Extract the (x, y) coordinate from the center of the cell holding the provided text.  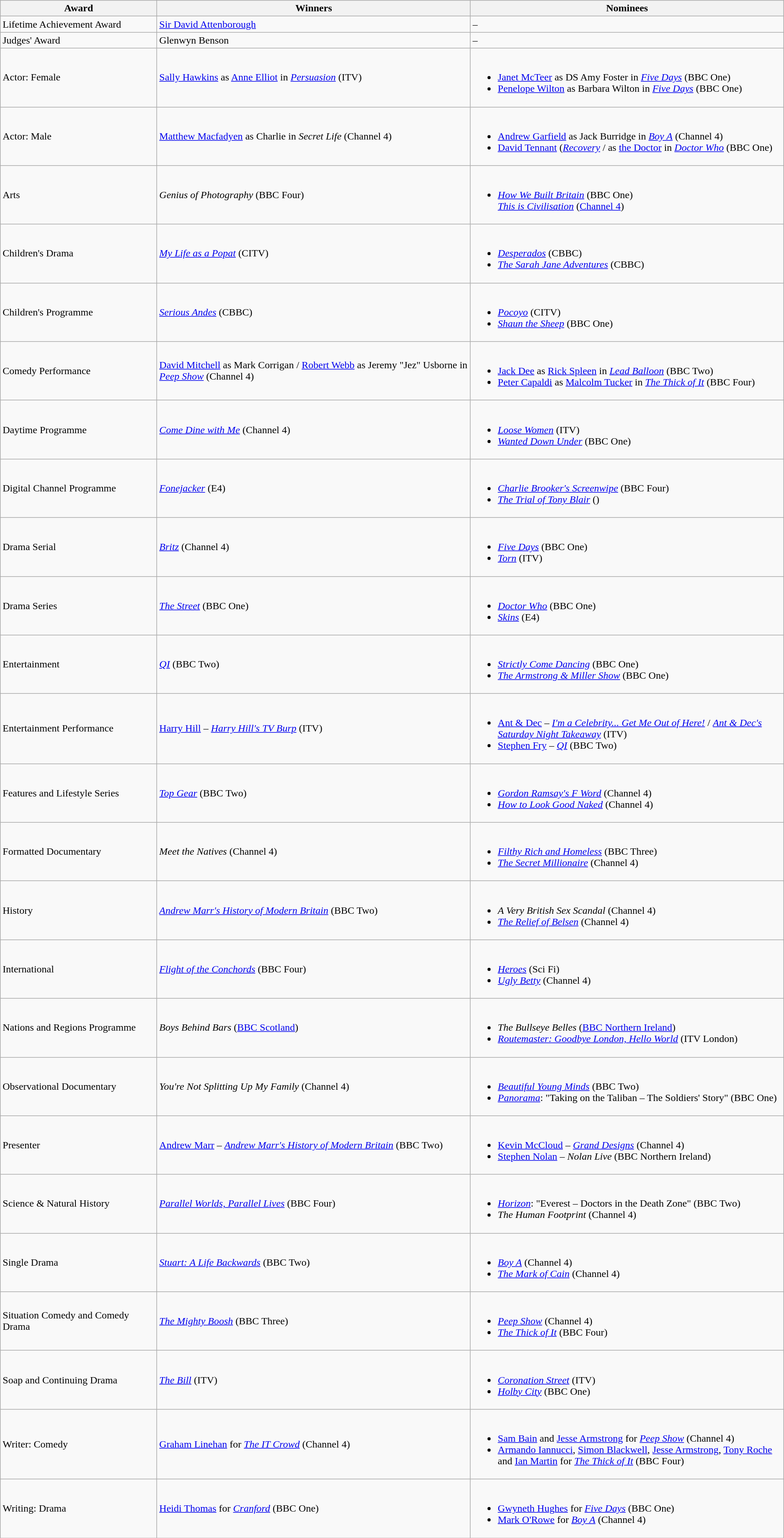
Parallel Worlds, Parallel Lives (BBC Four) (314, 1204)
Ant & Dec – I'm a Celebrity... Get Me Out of Here! / Ant & Dec's Saturday Night Takeaway (ITV)Stephen Fry – QI (BBC Two) (627, 729)
Award (79, 8)
Judges' Award (79, 40)
QI (BBC Two) (314, 664)
Beautiful Young Minds (BBC Two)Panorama: "Taking on the Taliban – The Soldiers' Story" (BBC One) (627, 1086)
Matthew Macfadyen as Charlie in Secret Life (Channel 4) (314, 136)
Andrew Garfield as Jack Burridge in Boy A (Channel 4)David Tennant (Recovery / as the Doctor in Doctor Who (BBC One) (627, 136)
My Life as a Popat (CITV) (314, 253)
Writing: Drama (79, 1508)
Jack Dee as Rick Spleen in Lead Balloon (BBC Two)Peter Capaldi as Malcolm Tucker in The Thick of It (BBC Four) (627, 371)
Presenter (79, 1145)
Entertainment (79, 664)
Heidi Thomas for Cranford (BBC One) (314, 1508)
Serious Andes (CBBC) (314, 312)
Flight of the Conchords (BBC Four) (314, 969)
Sally Hawkins as Anne Elliot in Persuasion (ITV) (314, 78)
Children's Programme (79, 312)
Boy A (Channel 4)The Mark of Cain (Channel 4) (627, 1262)
Winners (314, 8)
Heroes (Sci Fi)Ugly Betty (Channel 4) (627, 969)
The Bill (ITV) (314, 1380)
International (79, 969)
Boys Behind Bars (BBC Scotland) (314, 1028)
Strictly Come Dancing (BBC One)The Armstrong & Miller Show (BBC One) (627, 664)
Single Drama (79, 1262)
Genius of Photography (BBC Four) (314, 195)
Situation Comedy and Comedy Drama (79, 1321)
The Mighty Boosh (BBC Three) (314, 1321)
Sir David Attenborough (314, 24)
You're Not Splitting Up My Family (Channel 4) (314, 1086)
Gwyneth Hughes for Five Days (BBC One)Mark O'Rowe for Boy A (Channel 4) (627, 1508)
A Very British Sex Scandal (Channel 4)The Relief of Belsen (Channel 4) (627, 910)
Charlie Brooker's Screenwipe (BBC Four)The Trial of Tony Blair () (627, 488)
Drama Serial (79, 547)
Come Dine with Me (Channel 4) (314, 429)
The Street (BBC One) (314, 606)
Coronation Street (ITV)Holby City (BBC One) (627, 1380)
Janet McTeer as DS Amy Foster in Five Days (BBC One)Penelope Wilton as Barbara Wilton in Five Days (BBC One) (627, 78)
Nations and Regions Programme (79, 1028)
Soap and Continuing Drama (79, 1380)
Science & Natural History (79, 1204)
Doctor Who (BBC One)Skins (E4) (627, 606)
Horizon: "Everest – Doctors in the Death Zone" (BBC Two)The Human Footprint (Channel 4) (627, 1204)
Daytime Programme (79, 429)
Digital Channel Programme (79, 488)
The Bullseye Belles (BBC Northern Ireland)Routemaster: Goodbye London, Hello World (ITV London) (627, 1028)
Harry Hill – Harry Hill's TV Burp (ITV) (314, 729)
Nominees (627, 8)
Andrew Marr's History of Modern Britain (BBC Two) (314, 910)
Peep Show (Channel 4)The Thick of It (BBC Four) (627, 1321)
Desperados (CBBC)The Sarah Jane Adventures (CBBC) (627, 253)
Fonejacker (E4) (314, 488)
Actor: Female (79, 78)
Children's Drama (79, 253)
David Mitchell as Mark Corrigan / Robert Webb as Jeremy "Jez" Usborne in Peep Show (Channel 4) (314, 371)
Features and Lifestyle Series (79, 793)
Meet the Natives (Channel 4) (314, 852)
Andrew Marr – Andrew Marr's History of Modern Britain (BBC Two) (314, 1145)
Actor: Male (79, 136)
Pocoyo (CITV)Shaun the Sheep (BBC One) (627, 312)
Observational Documentary (79, 1086)
Loose Women (ITV)Wanted Down Under (BBC One) (627, 429)
Writer: Comedy (79, 1444)
Comedy Performance (79, 371)
Glenwyn Benson (314, 40)
Britz (Channel 4) (314, 547)
Formatted Documentary (79, 852)
Kevin McCloud – Grand Designs (Channel 4)Stephen Nolan – Nolan Live (BBC Northern Ireland) (627, 1145)
Filthy Rich and Homeless (BBC Three)The Secret Millionaire (Channel 4) (627, 852)
History (79, 910)
Lifetime Achievement Award (79, 24)
Gordon Ramsay's F Word (Channel 4)How to Look Good Naked (Channel 4) (627, 793)
Drama Series (79, 606)
How We Built Britain (BBC One) This is Civilisation (Channel 4) (627, 195)
Five Days (BBC One)Torn (ITV) (627, 547)
Graham Linehan for The IT Crowd (Channel 4) (314, 1444)
Arts (79, 195)
Stuart: A Life Backwards (BBC Two) (314, 1262)
Entertainment Performance (79, 729)
Top Gear (BBC Two) (314, 793)
